Capture the cell that displays the provided text and extract its [x, y] central coordinate. 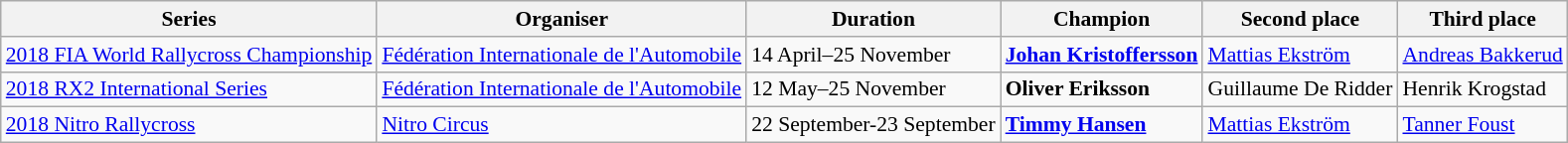
Third place [1483, 19]
Series [189, 19]
2018 FIA World Rallycross Championship [189, 55]
Duration [872, 19]
Johan Kristoffersson [1102, 55]
12 May–25 November [872, 89]
Guillaume De Ridder [1300, 89]
Henrik Krogstad [1483, 89]
Organiser [561, 19]
Tanner Foust [1483, 125]
2018 Nitro Rallycross [189, 125]
14 April–25 November [872, 55]
Andreas Bakkerud [1483, 55]
22 September-23 September [872, 125]
Nitro Circus [561, 125]
Champion [1102, 19]
Oliver Eriksson [1102, 89]
Second place [1300, 19]
2018 RX2 International Series [189, 89]
Timmy Hansen [1102, 125]
